For the text-containing cell, return its midpoint in [x, y] coordinate format. 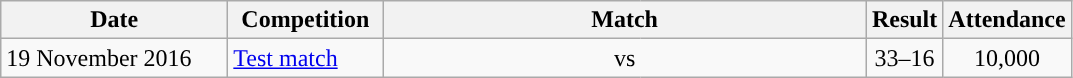
Attendance [1007, 20]
Date [114, 20]
33–16 [904, 58]
Match [625, 20]
10,000 [1007, 58]
Competition [306, 20]
Result [904, 20]
19 November 2016 [114, 58]
vs [624, 58]
Test match [306, 58]
